Capture the cell that displays the provided text and extract its [x, y] central coordinate. 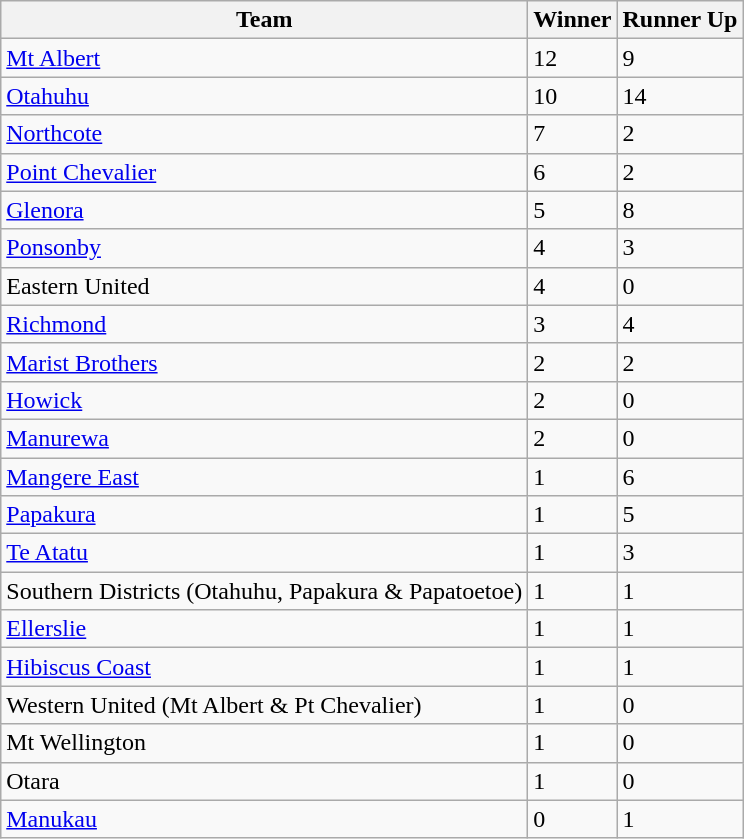
Southern Districts (Otahuhu, Papakura & Papatoetoe) [264, 591]
Howick [264, 400]
Ellerslie [264, 629]
Mangere East [264, 477]
Point Chevalier [264, 172]
Mt Albert [264, 58]
Papakura [264, 515]
Marist Brothers [264, 362]
Manurewa [264, 438]
Richmond [264, 324]
Runner Up [680, 20]
Otara [264, 781]
Mt Wellington [264, 743]
Manukau [264, 819]
10 [572, 96]
7 [572, 134]
Winner [572, 20]
Te Atatu [264, 553]
Otahuhu [264, 96]
14 [680, 96]
Northcote [264, 134]
Team [264, 20]
9 [680, 58]
8 [680, 210]
Ponsonby [264, 248]
Eastern United [264, 286]
Western United (Mt Albert & Pt Chevalier) [264, 705]
Hibiscus Coast [264, 667]
12 [572, 58]
Glenora [264, 210]
